Output the (X, Y) coordinate of the center of the cell containing the given text.  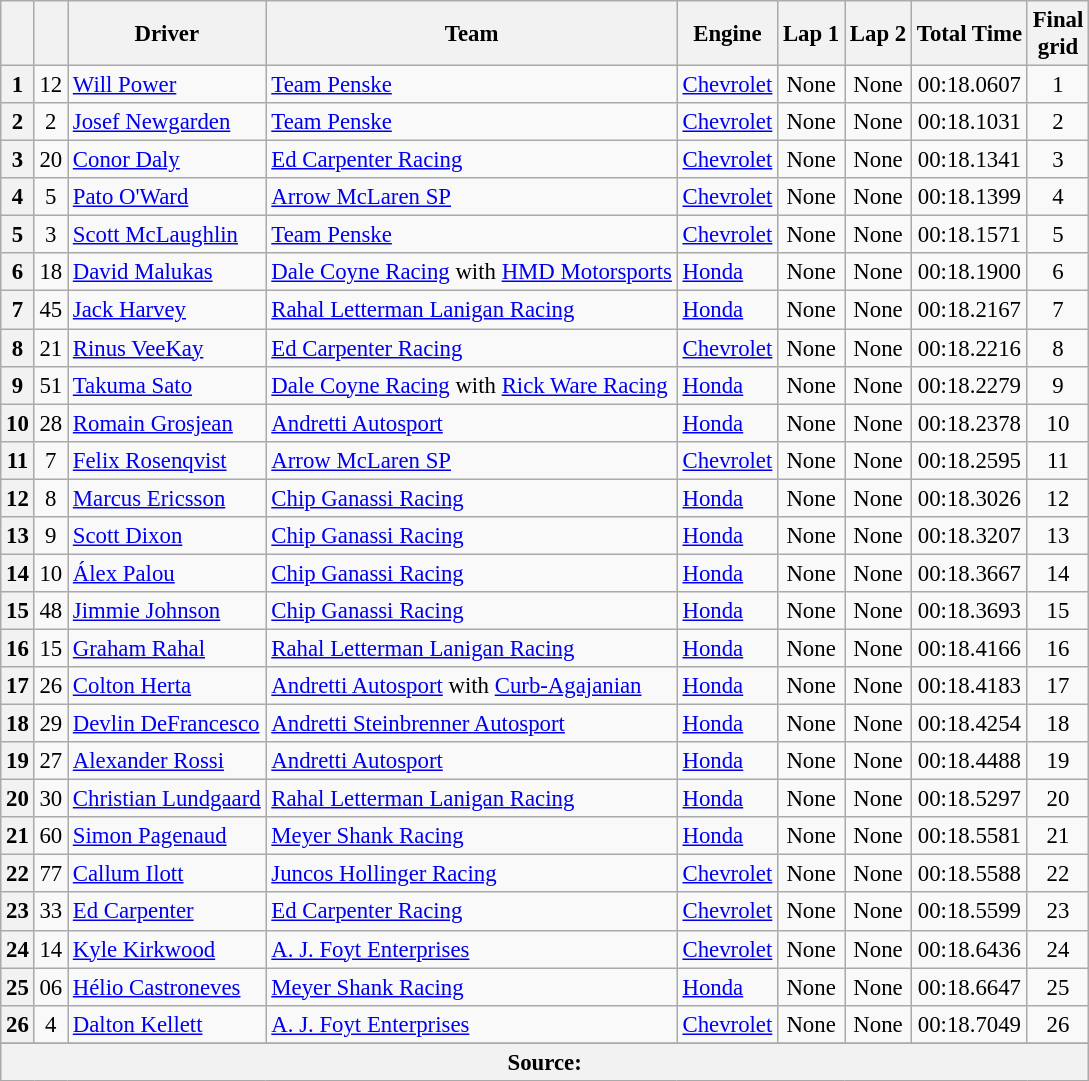
Finalgrid (1058, 34)
00:18.3207 (969, 536)
Jimmie Johnson (168, 611)
Alexander Rossi (168, 761)
00:18.3693 (969, 611)
Source: (545, 1062)
Driver (168, 34)
Kyle Kirkwood (168, 949)
00:18.1900 (969, 273)
Conor Daly (168, 160)
Marcus Ericsson (168, 498)
Hélio Castroneves (168, 987)
00:18.1399 (969, 197)
Andretti Autosport with Curb-Agajanian (472, 686)
Total Time (969, 34)
00:18.2167 (969, 310)
00:18.0607 (969, 85)
27 (50, 761)
00:18.3026 (969, 498)
29 (50, 724)
00:18.5297 (969, 799)
00:18.4488 (969, 761)
Takuma Sato (168, 385)
Engine (727, 34)
00:18.6647 (969, 987)
51 (50, 385)
Christian Lundgaard (168, 799)
60 (50, 836)
Scott McLaughlin (168, 235)
Team (472, 34)
Romain Grosjean (168, 423)
Dale Coyne Racing with Rick Ware Racing (472, 385)
00:18.5588 (969, 874)
48 (50, 611)
Will Power (168, 85)
00:18.1571 (969, 235)
00:18.4166 (969, 648)
00:18.6436 (969, 949)
Andretti Steinbrenner Autosport (472, 724)
00:18.2378 (969, 423)
Callum Ilott (168, 874)
Pato O'Ward (168, 197)
00:18.2216 (969, 348)
00:18.1031 (969, 122)
00:18.2279 (969, 385)
Josef Newgarden (168, 122)
Álex Palou (168, 573)
00:18.5581 (969, 836)
00:18.7049 (969, 1024)
Lap 1 (812, 34)
00:18.3667 (969, 573)
Jack Harvey (168, 310)
28 (50, 423)
Dalton Kellett (168, 1024)
Lap 2 (878, 34)
00:18.5599 (969, 912)
00:18.4183 (969, 686)
Simon Pagenaud (168, 836)
30 (50, 799)
Scott Dixon (168, 536)
33 (50, 912)
Dale Coyne Racing with HMD Motorsports (472, 273)
David Malukas (168, 273)
45 (50, 310)
00:18.4254 (969, 724)
Ed Carpenter (168, 912)
00:18.2595 (969, 460)
06 (50, 987)
Colton Herta (168, 686)
Graham Rahal (168, 648)
77 (50, 874)
00:18.1341 (969, 160)
Rinus VeeKay (168, 348)
Juncos Hollinger Racing (472, 874)
Felix Rosenqvist (168, 460)
Devlin DeFrancesco (168, 724)
